Find where the given text appears and provide that cell's center as [x, y] coordinate. 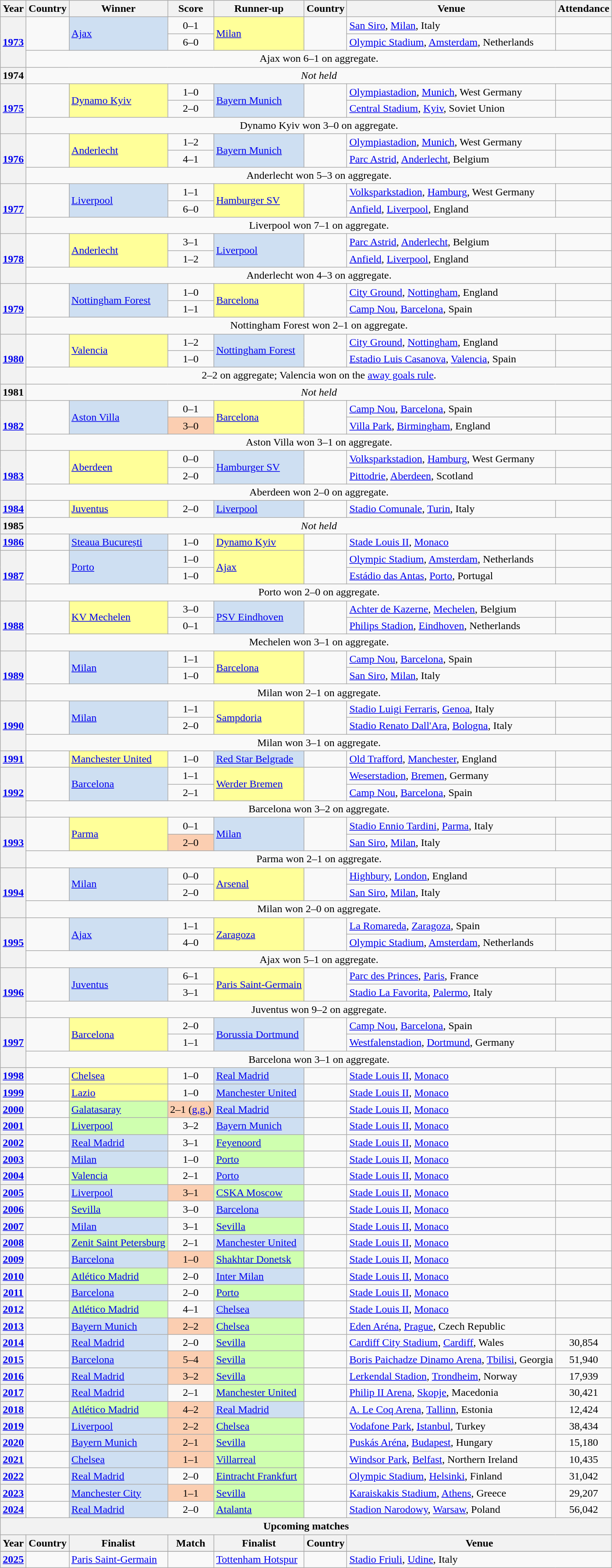
2023 [13, 1493]
2007 [13, 1226]
Score [191, 9]
1978 [13, 259]
Juventus won 9–2 on aggregate. [319, 1009]
2013 [13, 1326]
2014 [13, 1343]
Aston Villa won 3–1 on aggregate. [319, 442]
Steaua București [118, 542]
1993 [13, 842]
17,939 [584, 1376]
1991 [13, 759]
Parma [118, 834]
Match [191, 1543]
Parc des Princes, Paris, France [451, 976]
1986 [13, 542]
1981 [13, 392]
Villa Park, Birmingham, England [451, 425]
Stadio Friuli, Udine, Italy [479, 1560]
2009 [13, 1259]
Central Stadium, Kyiv, Soviet Union [451, 109]
Red Star Belgrade [259, 759]
Boris Paichadze Dinamo Arena, Tbilisi, Georgia [451, 1359]
2016 [13, 1376]
10,435 [584, 1459]
2010 [13, 1276]
Dynamo Kyiv won 3–0 on aggregate. [319, 125]
Puskás Aréna, Budapest, Hungary [451, 1443]
Werder Bremen [259, 784]
Nottingham Forest won 2–1 on aggregate. [319, 326]
1995 [13, 942]
Barcelona won 3–1 on aggregate. [319, 1059]
Pittodrie, Aberdeen, Scotland [451, 475]
Zaragoza [259, 934]
Runner-up [259, 9]
56,042 [584, 1509]
Weserstadion, Bremen, Germany [451, 776]
Stadio La Favorita, Palermo, Italy [451, 992]
1982 [13, 425]
Winner [118, 9]
Westfalenstadion, Dortmund, Germany [451, 1043]
15,180 [584, 1443]
Atalanta [259, 1509]
Parma won 2–1 on aggregate. [319, 859]
1973 [13, 42]
1985 [13, 526]
2004 [13, 1176]
Mechelen won 3–1 on aggregate. [319, 642]
1980 [13, 359]
Arsenal [259, 884]
1977 [13, 209]
2008 [13, 1242]
Olympic Stadium, Helsinki, Finland [451, 1476]
Manchester City [118, 1493]
2001 [13, 1126]
1990 [13, 726]
Estádio das Antas, Porto, Portugal [451, 576]
1994 [13, 892]
Galatasaray [118, 1109]
Liverpool won 7–1 on aggregate. [319, 226]
Anderlecht won 4–3 on aggregate. [319, 276]
4–0 [191, 942]
1983 [13, 475]
KV Mechelen [118, 617]
29,207 [584, 1493]
2021 [13, 1459]
2–2 on aggregate; Valencia won on the away goals rule. [319, 375]
2025 [13, 1560]
1996 [13, 992]
Philip II Arena, Skopje, Macedonia [451, 1393]
38,434 [584, 1426]
Shakhtar Donetsk [259, 1259]
Upcoming matches [306, 1526]
2005 [13, 1193]
1979 [13, 309]
Achter de Kazerne, Mechelen, Belgium [451, 609]
30,854 [584, 1343]
Borussia Dortmund [259, 1034]
CSKA Moscow [259, 1193]
2–1 (g.g.) [191, 1109]
Estadio Luis Casanova, Valencia, Spain [451, 359]
Porto won 2–0 on aggregate. [319, 592]
2018 [13, 1409]
Old Trafford, Manchester, England [451, 759]
1974 [13, 75]
51,940 [584, 1359]
2012 [13, 1310]
Milan won 3–1 on aggregate. [319, 743]
2003 [13, 1159]
Stadio Comunale, Turin, Italy [451, 509]
Sampdoria [259, 717]
Aberdeen [118, 467]
1992 [13, 793]
12,424 [584, 1409]
Windsor Park, Belfast, Northern Ireland [451, 1459]
Feyenoord [259, 1143]
2002 [13, 1143]
A. Le Coq Arena, Tallinn, Estonia [451, 1409]
Attendance [584, 9]
Zenit Saint Petersburg [118, 1242]
Stadion Narodowy, Warsaw, Poland [451, 1509]
1976 [13, 159]
2011 [13, 1293]
Karaiskakis Stadium, Athens, Greece [451, 1493]
Lerkendal Stadion, Trondheim, Norway [451, 1376]
Aberdeen won 2–0 on aggregate. [319, 492]
1987 [13, 576]
Eden Aréna, Prague, Czech Republic [451, 1326]
1997 [13, 1043]
6–1 [191, 976]
Stadio Luigi Ferraris, Genoa, Italy [451, 709]
1989 [13, 676]
Milan won 2–1 on aggregate. [319, 692]
1999 [13, 1093]
Eintracht Frankfurt [259, 1476]
2020 [13, 1443]
Inter Milan [259, 1276]
La Romareda, Zaragoza, Spain [451, 926]
Milan won 2–0 on aggregate. [319, 909]
Cardiff City Stadium, Cardiff, Wales [451, 1343]
Anderlecht won 5–3 on aggregate. [319, 175]
31,042 [584, 1476]
Stadio Ennio Tardini, Parma, Italy [451, 826]
PSV Eindhoven [259, 617]
Lazio [118, 1093]
2019 [13, 1426]
2024 [13, 1509]
1988 [13, 626]
Vodafone Park, Istanbul, Turkey [451, 1426]
4–2 [191, 1409]
1975 [13, 109]
2000 [13, 1109]
Highbury, London, England [451, 876]
Ajax won 5–1 on aggregate. [319, 959]
30,421 [584, 1393]
1984 [13, 509]
1998 [13, 1076]
Aston Villa [118, 417]
Villarreal [259, 1459]
Tottenham Hotspur [259, 1560]
2006 [13, 1209]
2015 [13, 1359]
2022 [13, 1476]
Stadio Renato Dall'Ara, Bologna, Italy [451, 726]
Ajax won 6–1 on aggregate. [319, 59]
Philips Stadion, Eindhoven, Netherlands [451, 626]
Barcelona won 3–2 on aggregate. [319, 809]
5–4 [191, 1359]
2017 [13, 1393]
